Determine the (X, Y) coordinate at the center of the cell enclosing the given text.  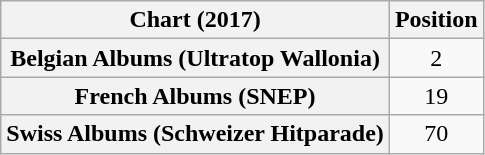
19 (436, 96)
Chart (2017) (196, 20)
70 (436, 134)
Swiss Albums (Schweizer Hitparade) (196, 134)
Position (436, 20)
Belgian Albums (Ultratop Wallonia) (196, 58)
French Albums (SNEP) (196, 96)
2 (436, 58)
